Capture the cell that displays the provided text and extract its [x, y] central coordinate. 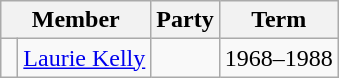
Laurie Kelly [84, 58]
Party [185, 20]
Member [76, 20]
1968–1988 [278, 58]
Term [278, 20]
